Search for the cell housing the specified text and yield its [x, y] center coordinate. 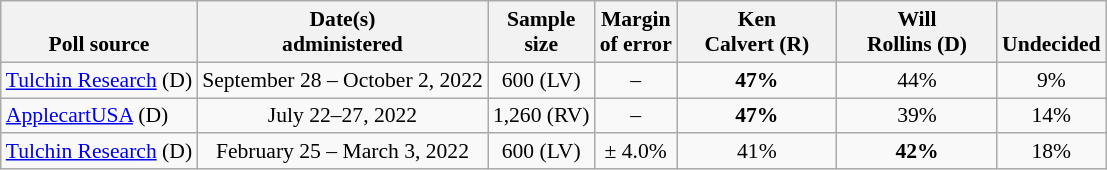
Undecided [1051, 32]
14% [1051, 116]
Poll source [99, 32]
42% [917, 152]
KenCalvert (R) [757, 32]
± 4.0% [636, 152]
September 28 – October 2, 2022 [342, 80]
July 22–27, 2022 [342, 116]
Samplesize [542, 32]
39% [917, 116]
February 25 – March 3, 2022 [342, 152]
WillRollins (D) [917, 32]
1,260 (RV) [542, 116]
Date(s)administered [342, 32]
41% [757, 152]
Marginof error [636, 32]
9% [1051, 80]
ApplecartUSA (D) [99, 116]
18% [1051, 152]
44% [917, 80]
